From the cell containing the given text, extract its center point as [x, y] coordinate. 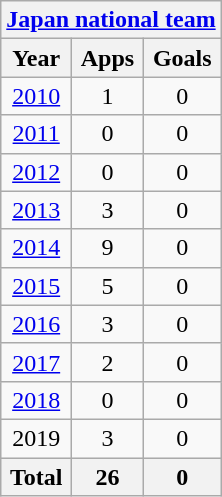
9 [108, 248]
Goals [182, 58]
Year [36, 58]
Total [36, 477]
Japan national team [111, 20]
5 [108, 286]
2013 [36, 210]
2015 [36, 286]
2010 [36, 96]
2017 [36, 362]
2014 [36, 248]
2011 [36, 134]
2 [108, 362]
1 [108, 96]
2012 [36, 172]
Apps [108, 58]
2016 [36, 324]
26 [108, 477]
2018 [36, 400]
2019 [36, 438]
